Determine the (x, y) coordinate at the center of the cell enclosing the given text.  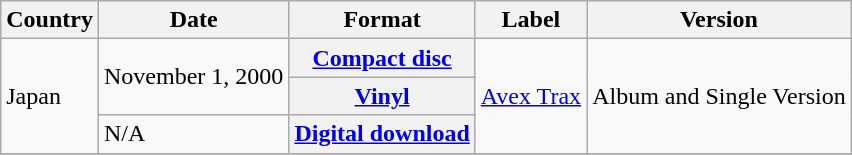
Compact disc (382, 58)
Date (193, 20)
Format (382, 20)
Avex Trax (530, 96)
Digital download (382, 134)
Version (720, 20)
Label (530, 20)
Japan (50, 96)
N/A (193, 134)
Country (50, 20)
Album and Single Version (720, 96)
Vinyl (382, 96)
November 1, 2000 (193, 77)
